Scan for the cell matching the given text and deliver its (X, Y) coordinate at center. 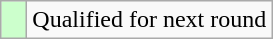
Qualified for next round (150, 20)
